Detect which cell encompasses the target text, then output its [X, Y] center coordinate. 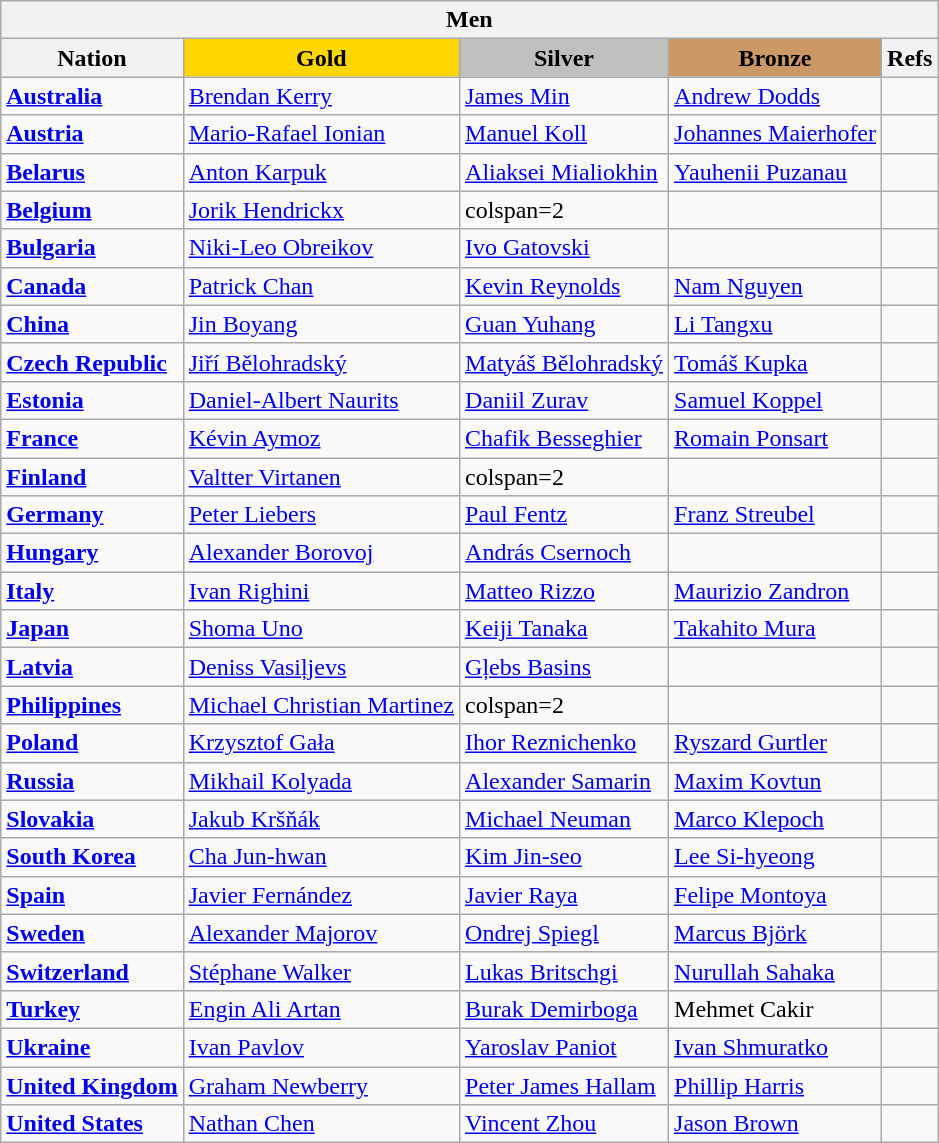
Daniel-Albert Naurits [321, 400]
Cha Jun-hwan [321, 857]
Aliaksei Mialiokhin [564, 172]
Hungary [92, 553]
Graham Newberry [321, 1085]
Michael Neuman [564, 819]
Ivo Gatovski [564, 248]
Germany [92, 515]
Nation [92, 58]
Matyáš Bělohradský [564, 362]
Manuel Koll [564, 134]
Marcus Björk [776, 933]
Niki-Leo Obreikov [321, 248]
Refs [910, 58]
Ivan Pavlov [321, 1047]
Turkey [92, 1009]
Guan Yuhang [564, 324]
Jason Brown [776, 1124]
Javier Fernández [321, 895]
Li Tangxu [776, 324]
Andrew Dodds [776, 96]
Finland [92, 477]
Ivan Shmuratko [776, 1047]
Takahito Mura [776, 629]
Michael Christian Martinez [321, 705]
Men [470, 20]
Kim Jin-seo [564, 857]
Lee Si-hyeong [776, 857]
Chafik Besseghier [564, 438]
Brendan Kerry [321, 96]
Austria [92, 134]
Silver [564, 58]
Alexander Borovoj [321, 553]
Gold [321, 58]
Yauhenii Puzanau [776, 172]
Kevin Reynolds [564, 286]
Spain [92, 895]
Czech Republic [92, 362]
Jiří Bělohradský [321, 362]
Krzysztof Gała [321, 743]
Valtter Virtanen [321, 477]
Gļebs Basins [564, 667]
Mehmet Cakir [776, 1009]
United Kingdom [92, 1085]
Stéphane Walker [321, 971]
Ondrej Spiegl [564, 933]
Franz Streubel [776, 515]
Alexander Samarin [564, 781]
Maxim Kovtun [776, 781]
Kévin Aymoz [321, 438]
Slovakia [92, 819]
Belarus [92, 172]
Daniil Zurav [564, 400]
Engin Ali Artan [321, 1009]
Switzerland [92, 971]
Jin Boyang [321, 324]
Philippines [92, 705]
Felipe Montoya [776, 895]
Belgium [92, 210]
Ryszard Gurtler [776, 743]
South Korea [92, 857]
Romain Ponsart [776, 438]
Johannes Maierhofer [776, 134]
Phillip Harris [776, 1085]
Ivan Righini [321, 591]
Russia [92, 781]
Jakub Kršňák [321, 819]
Mario-Rafael Ionian [321, 134]
Italy [92, 591]
Paul Fentz [564, 515]
Nathan Chen [321, 1124]
Japan [92, 629]
Peter James Hallam [564, 1085]
Nurullah Sahaka [776, 971]
China [92, 324]
Burak Demirboga [564, 1009]
Keiji Tanaka [564, 629]
Peter Liebers [321, 515]
Deniss Vasiļjevs [321, 667]
Mikhail Kolyada [321, 781]
Vincent Zhou [564, 1124]
Estonia [92, 400]
Marco Klepoch [776, 819]
Bulgaria [92, 248]
Maurizio Zandron [776, 591]
András Csernoch [564, 553]
Patrick Chan [321, 286]
Bronze [776, 58]
Anton Karpuk [321, 172]
Javier Raya [564, 895]
Alexander Majorov [321, 933]
Canada [92, 286]
Poland [92, 743]
Ukraine [92, 1047]
France [92, 438]
Samuel Koppel [776, 400]
James Min [564, 96]
Sweden [92, 933]
Shoma Uno [321, 629]
Lukas Britschgi [564, 971]
Tomáš Kupka [776, 362]
Ihor Reznichenko [564, 743]
Matteo Rizzo [564, 591]
Latvia [92, 667]
United States [92, 1124]
Nam Nguyen [776, 286]
Jorik Hendrickx [321, 210]
Australia [92, 96]
Yaroslav Paniot [564, 1047]
